Find where the given text appears and provide that cell's center as [x, y] coordinate. 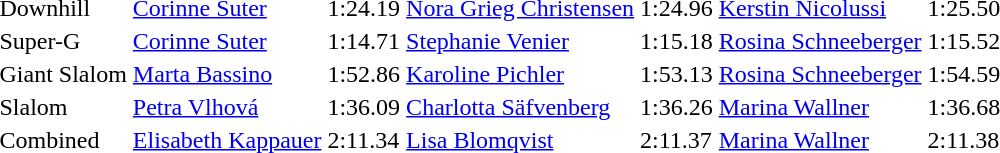
Corinne Suter [227, 41]
Charlotta Säfvenberg [520, 107]
Petra Vlhová [227, 107]
1:36.26 [677, 107]
Marina Wallner [820, 107]
Stephanie Venier [520, 41]
1:15.18 [677, 41]
Marta Bassino [227, 74]
Karoline Pichler [520, 74]
1:14.71 [364, 41]
1:53.13 [677, 74]
1:52.86 [364, 74]
1:36.09 [364, 107]
